Provide the [x, y] coordinate of the cell's center where the given text is located.  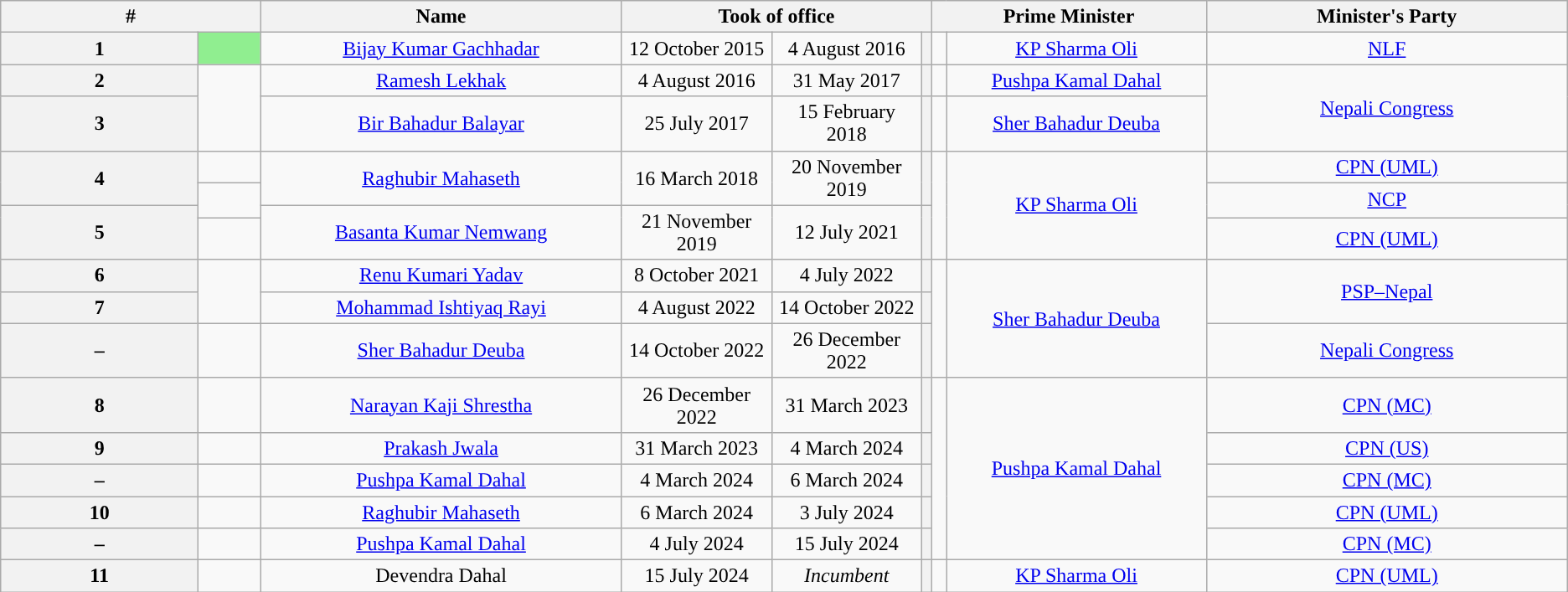
Incumbent [846, 576]
Minister's Party [1387, 17]
CPN (US) [1387, 448]
Took of office [776, 17]
Narayan Kaji Shrestha [441, 405]
Prakash Jwala [441, 448]
6 [100, 275]
Bir Bahadur Balayar [441, 124]
20 November 2019 [846, 178]
10 [100, 512]
4 July 2024 [697, 544]
Bijay Kumar Gachhadar [441, 49]
16 March 2018 [697, 178]
1 [100, 49]
Devendra Dahal [441, 576]
11 [100, 576]
Renu Kumari Yadav [441, 275]
9 [100, 448]
NLF [1387, 49]
4 July 2022 [846, 275]
12 October 2015 [697, 49]
Basanta Kumar Nemwang [441, 233]
4 [100, 178]
Mohammad Ishtiyaq Rayi [441, 307]
8 [100, 405]
Name [441, 17]
4 August 2022 [697, 307]
12 July 2021 [846, 233]
31 May 2017 [846, 80]
7 [100, 307]
5 [100, 233]
8 October 2021 [697, 275]
# [131, 17]
PSP–Nepal [1387, 291]
15 February 2018 [846, 124]
3 [100, 124]
Prime Minister [1069, 17]
25 July 2017 [697, 124]
Ramesh Lekhak [441, 80]
21 November 2019 [697, 233]
3 July 2024 [846, 512]
2 [100, 80]
NCP [1387, 200]
